Determine the (x, y) coordinate at the center of the cell enclosing the given text.  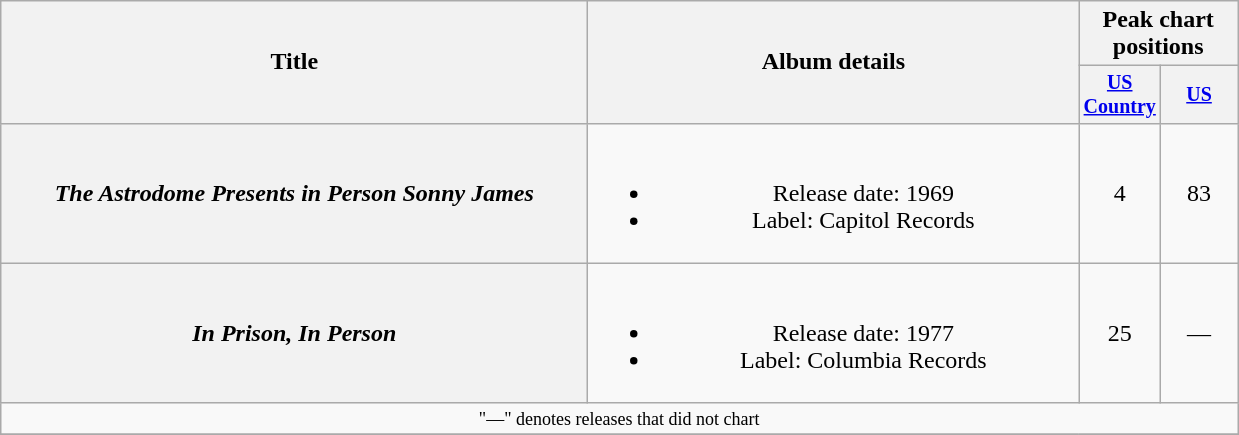
Release date: 1977Label: Columbia Records (834, 333)
4 (1120, 193)
— (1200, 333)
US Country (1120, 94)
83 (1200, 193)
Release date: 1969Label: Capitol Records (834, 193)
In Prison, In Person (294, 333)
The Astrodome Presents in Person Sonny James (294, 193)
25 (1120, 333)
"—" denotes releases that did not chart (620, 418)
Album details (834, 62)
US (1200, 94)
Peak chartpositions (1158, 34)
Title (294, 62)
